Scan for the cell matching the given text and deliver its [X, Y] coordinate at center. 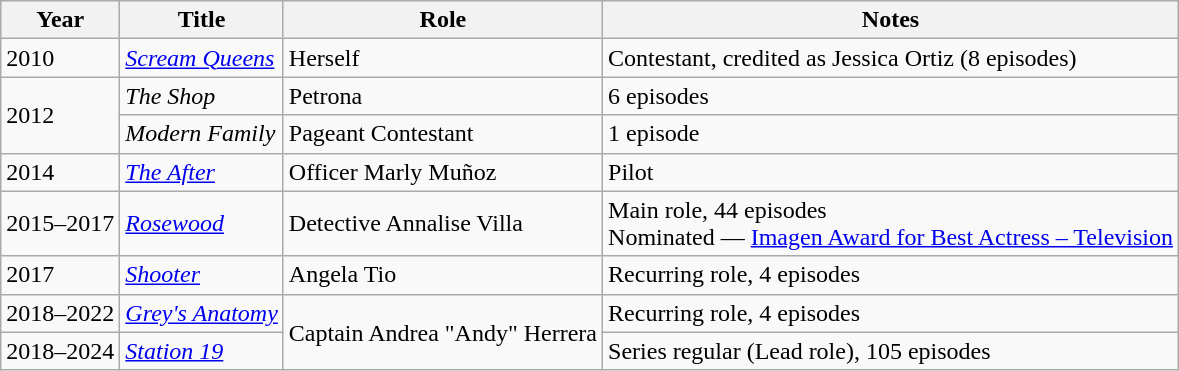
The After [202, 172]
2018–2022 [60, 313]
2012 [60, 115]
Contestant, credited as Jessica Ortiz (8 episodes) [891, 58]
Petrona [442, 96]
2015–2017 [60, 224]
Year [60, 20]
Angela Tio [442, 275]
2017 [60, 275]
Notes [891, 20]
Pilot [891, 172]
Detective Annalise Villa [442, 224]
Officer Marly Muñoz [442, 172]
2014 [60, 172]
Main role, 44 episodesNominated — Imagen Award for Best Actress – Television [891, 224]
2010 [60, 58]
2018–2024 [60, 351]
Role [442, 20]
Scream Queens [202, 58]
1 episode [891, 134]
Rosewood [202, 224]
The Shop [202, 96]
Shooter [202, 275]
Modern Family [202, 134]
Grey's Anatomy [202, 313]
Herself [442, 58]
Series regular (Lead role), 105 episodes [891, 351]
6 episodes [891, 96]
Pageant Contestant [442, 134]
Title [202, 20]
Station 19 [202, 351]
Captain Andrea "Andy" Herrera [442, 332]
